Find where the given text appears and provide that cell's center as (x, y) coordinate. 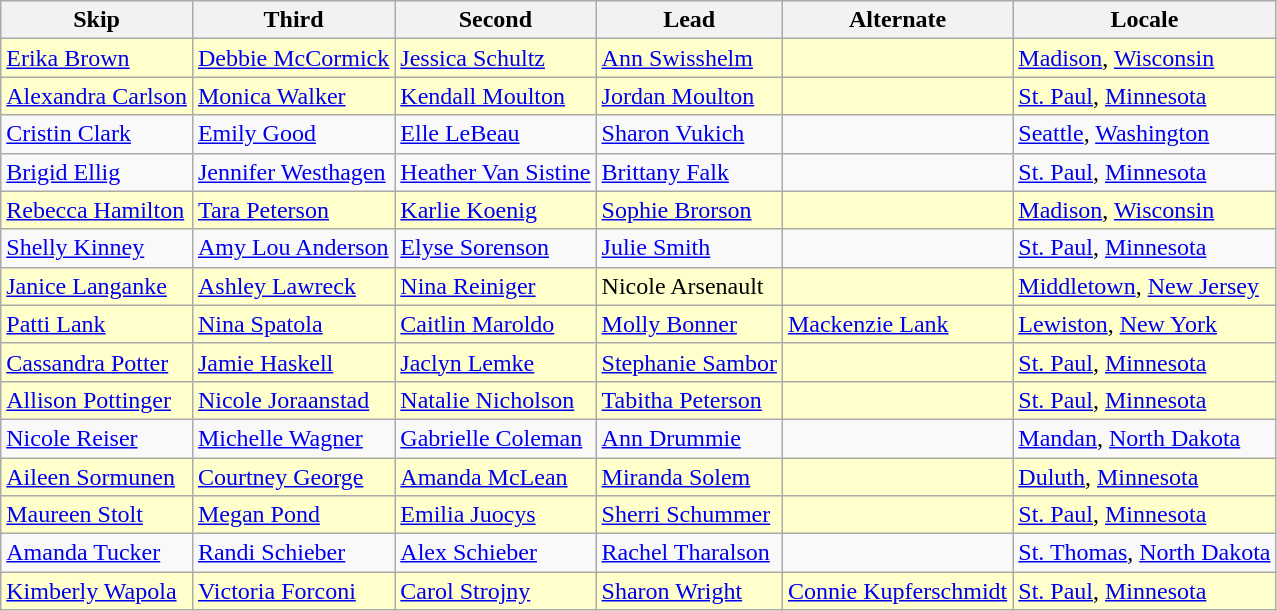
Jennifer Westhagen (293, 172)
Amanda McLean (496, 477)
Allison Pottinger (97, 400)
Skip (97, 20)
Jordan Moulton (689, 96)
Seattle, Washington (1144, 134)
Connie Kupferschmidt (897, 591)
Gabrielle Coleman (496, 438)
Janice Langanke (97, 286)
Kendall Moulton (496, 96)
Sharon Wright (689, 591)
Patti Lank (97, 324)
Cristin Clark (97, 134)
Heather Van Sistine (496, 172)
Brittany Falk (689, 172)
Tara Peterson (293, 210)
Ann Swisshelm (689, 58)
Karlie Koenig (496, 210)
Cassandra Potter (97, 362)
Debbie McCormick (293, 58)
Elle LeBeau (496, 134)
Jamie Haskell (293, 362)
Sherri Schummer (689, 515)
Third (293, 20)
Lead (689, 20)
Aileen Sormunen (97, 477)
Mackenzie Lank (897, 324)
Jaclyn Lemke (496, 362)
Jessica Schultz (496, 58)
Natalie Nicholson (496, 400)
Ashley Lawreck (293, 286)
Courtney George (293, 477)
Miranda Solem (689, 477)
Megan Pond (293, 515)
Emilia Juocys (496, 515)
Lewiston, New York (1144, 324)
Middletown, New Jersey (1144, 286)
Alex Schieber (496, 553)
Rebecca Hamilton (97, 210)
Randi Schieber (293, 553)
Monica Walker (293, 96)
Maureen Stolt (97, 515)
Nicole Joraanstad (293, 400)
Amanda Tucker (97, 553)
Shelly Kinney (97, 248)
Alternate (897, 20)
Nicole Arsenault (689, 286)
Julie Smith (689, 248)
St. Thomas, North Dakota (1144, 553)
Caitlin Maroldo (496, 324)
Sharon Vukich (689, 134)
Alexandra Carlson (97, 96)
Erika Brown (97, 58)
Molly Bonner (689, 324)
Emily Good (293, 134)
Duluth, Minnesota (1144, 477)
Michelle Wagner (293, 438)
Brigid Ellig (97, 172)
Victoria Forconi (293, 591)
Nina Spatola (293, 324)
Amy Lou Anderson (293, 248)
Second (496, 20)
Tabitha Peterson (689, 400)
Carol Strojny (496, 591)
Nicole Reiser (97, 438)
Sophie Brorson (689, 210)
Nina Reiniger (496, 286)
Elyse Sorenson (496, 248)
Rachel Tharalson (689, 553)
Mandan, North Dakota (1144, 438)
Stephanie Sambor (689, 362)
Locale (1144, 20)
Ann Drummie (689, 438)
Kimberly Wapola (97, 591)
